For the text-containing cell, return its midpoint in [x, y] coordinate format. 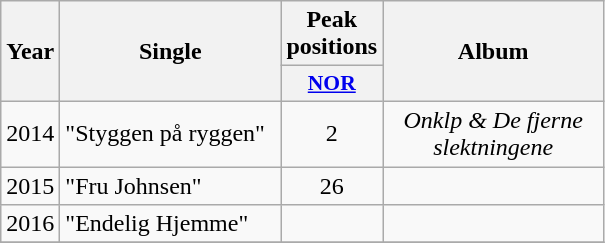
Peak positions [332, 34]
Single [170, 52]
26 [332, 185]
Album [494, 52]
2014 [30, 134]
2016 [30, 224]
NOR [332, 84]
Year [30, 52]
Onklp & De fjerne slektningene [494, 134]
"Fru Johnsen" [170, 185]
2015 [30, 185]
"Styggen på ryggen" [170, 134]
2 [332, 134]
"Endelig Hjemme" [170, 224]
